For the text-containing cell, return its midpoint in (X, Y) coordinate format. 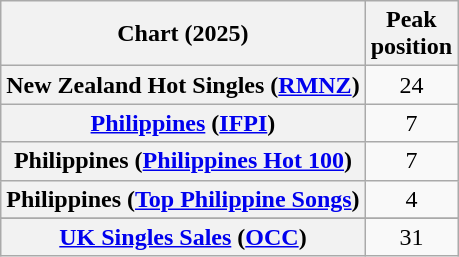
31 (411, 237)
24 (411, 85)
4 (411, 199)
New Zealand Hot Singles (RMNZ) (183, 85)
Peakposition (411, 34)
Philippines (IFPI) (183, 123)
UK Singles Sales (OCC) (183, 237)
Philippines (Philippines Hot 100) (183, 161)
Philippines (Top Philippine Songs) (183, 199)
Chart (2025) (183, 34)
